Output the (x, y) coordinate of the center of the cell containing the given text.  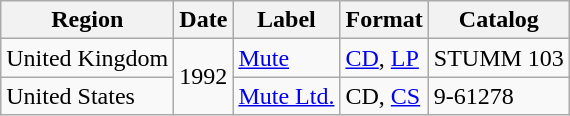
Format (384, 20)
United States (88, 96)
Mute Ltd. (286, 96)
Label (286, 20)
CD, CS (384, 96)
9-61278 (498, 96)
1992 (204, 77)
Region (88, 20)
STUMM 103 (498, 58)
Catalog (498, 20)
Mute (286, 58)
CD, LP (384, 58)
Date (204, 20)
United Kingdom (88, 58)
